Capture the cell that displays the provided text and extract its (X, Y) central coordinate. 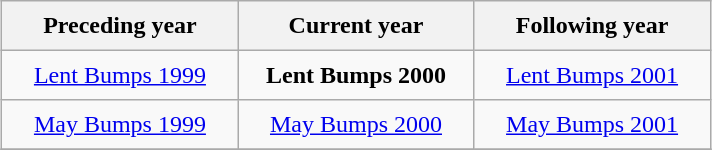
Current year (356, 26)
Lent Bumps 2000 (356, 75)
May Bumps 2000 (356, 125)
Preceding year (120, 26)
Following year (592, 26)
Lent Bumps 2001 (592, 75)
Lent Bumps 1999 (120, 75)
May Bumps 1999 (120, 125)
May Bumps 2001 (592, 125)
